Locate the cell with the specified text and output its (x, y) center coordinate. 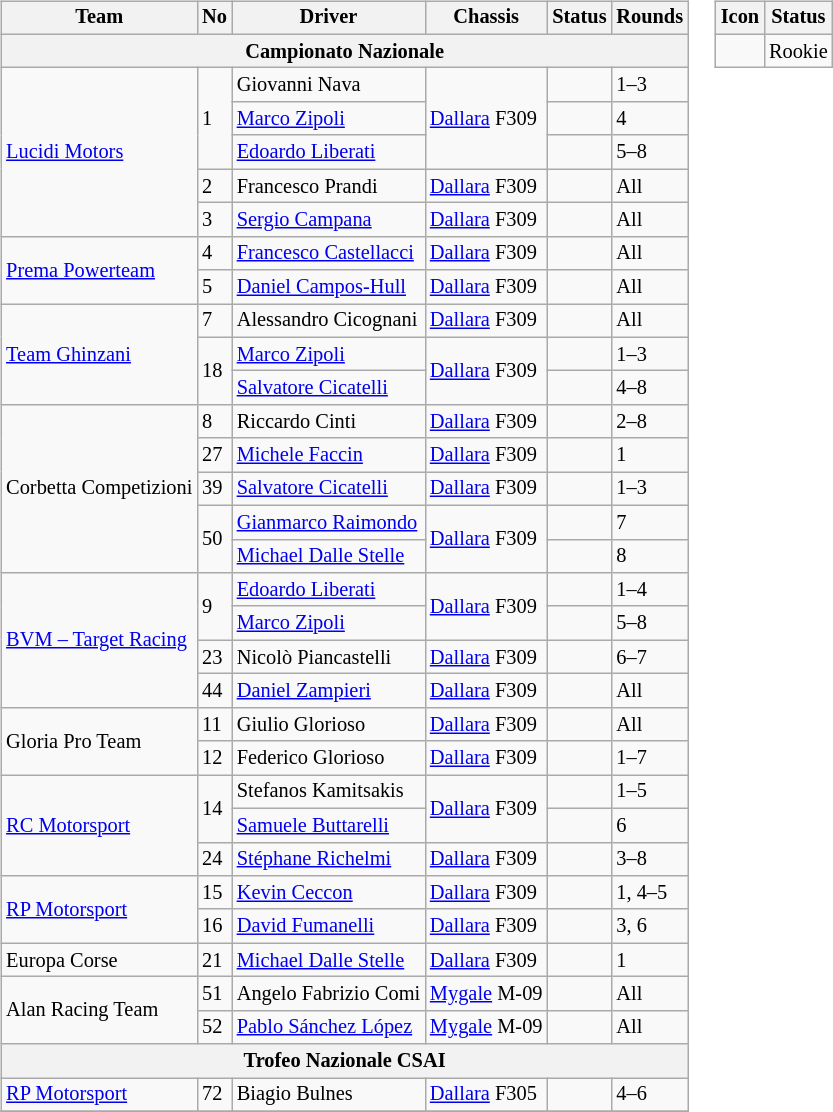
44 (214, 691)
52 (214, 1027)
Samuele Buttarelli (328, 825)
16 (214, 926)
5 (214, 287)
RC Motorsport (99, 826)
Team Ghinzani (99, 354)
3 (214, 220)
Francesco Castellacci (328, 253)
Michele Faccin (328, 455)
1–4 (650, 590)
Dallara F305 (486, 1095)
1–7 (650, 758)
Europa Corse (99, 960)
Nicolò Piancastelli (328, 657)
15 (214, 893)
Corbetta Competizioni (99, 489)
Gianmarco Raimondo (328, 522)
Giulio Glorioso (328, 724)
Pablo Sánchez López (328, 1027)
Lucidi Motors (99, 152)
39 (214, 489)
Riccardo Cinti (328, 422)
Gloria Pro Team (99, 740)
Rounds (650, 18)
Chassis (486, 18)
Stéphane Richelmi (328, 859)
Trofeo Nazionale CSAI (344, 1061)
1–5 (650, 792)
Kevin Ceccon (328, 893)
Campionato Nazionale (344, 51)
Prema Powerteam (99, 270)
Driver (328, 18)
Icon (740, 18)
12 (214, 758)
23 (214, 657)
Angelo Fabrizio Comi (328, 994)
Giovanni Nava (328, 85)
David Fumanelli (328, 926)
3, 6 (650, 926)
4–6 (650, 1095)
9 (214, 606)
18 (214, 370)
72 (214, 1095)
Daniel Campos-Hull (328, 287)
51 (214, 994)
Rookie (798, 51)
2–8 (650, 422)
Biagio Bulnes (328, 1095)
50 (214, 538)
Daniel Zampieri (328, 691)
6 (650, 825)
1, 4–5 (650, 893)
11 (214, 724)
No (214, 18)
3–8 (650, 859)
14 (214, 808)
Federico Glorioso (328, 758)
24 (214, 859)
BVM – Target Racing (99, 640)
Francesco Prandi (328, 186)
27 (214, 455)
2 (214, 186)
Alessandro Cicognani (328, 321)
Stefanos Kamitsakis (328, 792)
21 (214, 960)
Team (99, 18)
Alan Racing Team (99, 1010)
4–8 (650, 388)
Sergio Campana (328, 220)
6–7 (650, 657)
